Provide the (X, Y) coordinate of the cell's center where the given text is located.  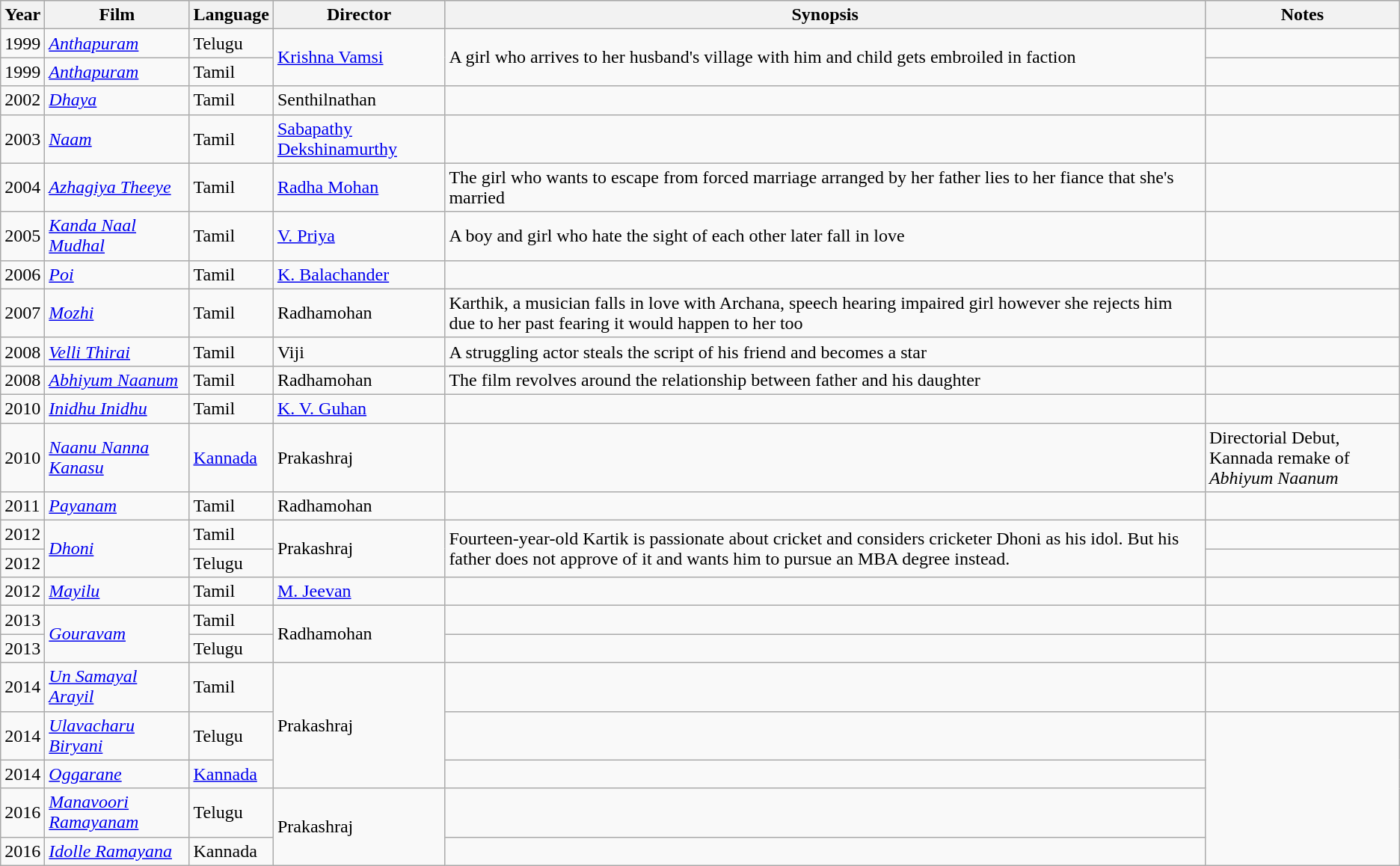
K. Balachander (359, 274)
A girl who arrives to her husband's village with him and child gets embroiled in faction (826, 58)
The girl who wants to escape from forced marriage arranged by her father lies to her fiance that she's married (826, 187)
2004 (22, 187)
Notes (1302, 15)
A boy and girl who hate the sight of each other later fall in love (826, 236)
Poi (117, 274)
Dhoni (117, 549)
2011 (22, 506)
2002 (22, 100)
Dhaya (117, 100)
Velli Thirai (117, 351)
Naam (117, 139)
Naanu Nanna Kanasu (117, 458)
Un Samayal Arayil (117, 687)
2006 (22, 274)
Manavoori Ramayanam (117, 812)
2003 (22, 139)
A struggling actor steals the script of his friend and becomes a star (826, 351)
Synopsis (826, 15)
Inidhu Inidhu (117, 408)
Idolle Ramayana (117, 851)
2005 (22, 236)
The film revolves around the relationship between father and his daughter (826, 380)
Senthilnathan (359, 100)
2007 (22, 313)
Oggarane (117, 774)
Gouravam (117, 634)
Abhiyum Naanum (117, 380)
Language (231, 15)
Payanam (117, 506)
K. V. Guhan (359, 408)
M. Jeevan (359, 592)
Directorial Debut,Kannada remake of Abhiyum Naanum (1302, 458)
Sabapathy Dekshinamurthy (359, 139)
Film (117, 15)
Kanda Naal Mudhal (117, 236)
Mayilu (117, 592)
Krishna Vamsi (359, 58)
Azhagiya Theeye (117, 187)
Director (359, 15)
Radha Mohan (359, 187)
V. Priya (359, 236)
Viji (359, 351)
Mozhi (117, 313)
Year (22, 15)
Ulavacharu Biryani (117, 736)
